Provide the [X, Y] coordinate of the cell's center where the given text is located.  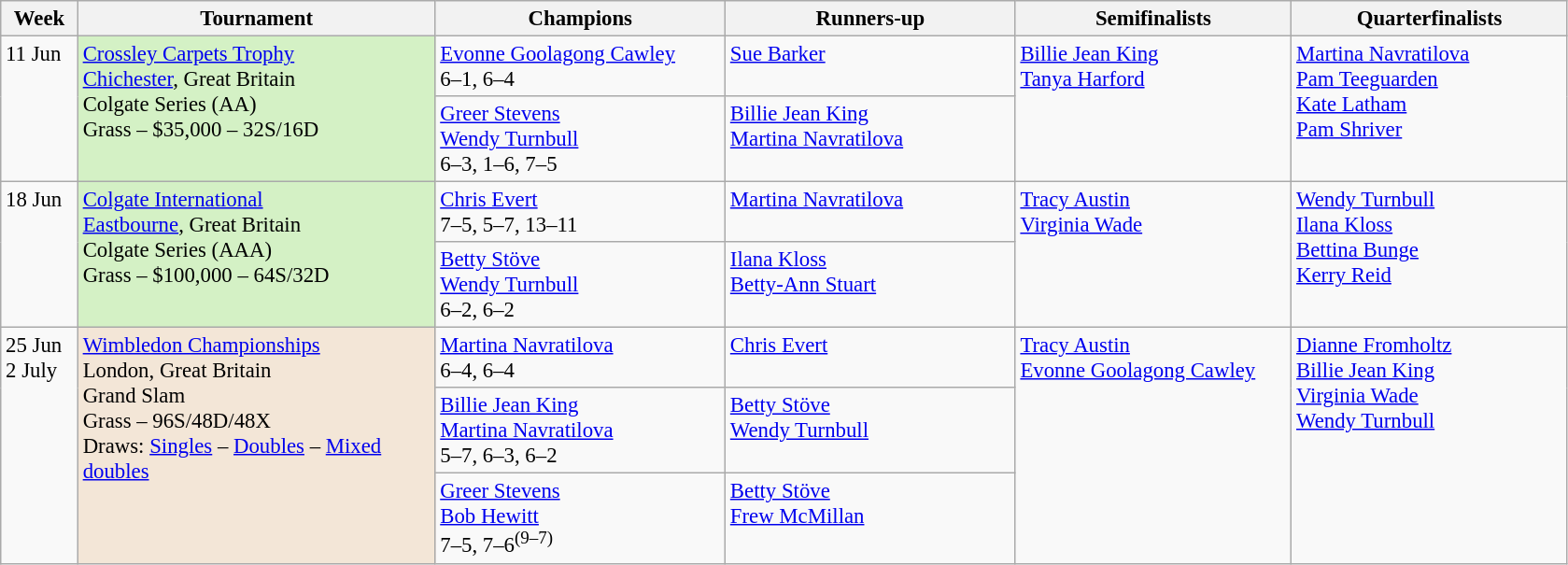
Sue Barker [870, 67]
Champions [581, 19]
18 Jun [39, 255]
Dianne Fromholtz Billie Jean King Virginia Wade Wendy Turnbull [1430, 445]
Week [39, 19]
Chris Evert7–5, 5–7, 13–11 [581, 213]
Tracy Austin Evonne Goolagong Cawley [1153, 445]
Tracy Austin Virginia Wade [1153, 255]
Greer Stevens Wendy Turnbull6–3, 1–6, 7–5 [581, 139]
Quarterfinalists [1430, 19]
Betty Stöve Wendy Turnbull 6–2, 6–2 [581, 285]
Ilana Kloss Betty-Ann Stuart [870, 285]
25 Jun2 July [39, 445]
Martina Navratilova [870, 213]
Evonne Goolagong Cawley6–1, 6–4 [581, 67]
Wendy Turnbull Ilana Kloss Bettina Bunge Kerry Reid [1430, 255]
11 Jun [39, 109]
Semifinalists [1153, 19]
Runners-up [870, 19]
Martina Navratilova Pam Teeguarden Kate Latham Pam Shriver [1430, 109]
Betty Stöve Wendy Turnbull [870, 431]
Betty Stöve Frew McMillan [870, 518]
Billie Jean King Martina Navratilova [870, 139]
Martina Navratilova6–4, 6–4 [581, 359]
Chris Evert [870, 359]
Billie Jean King Martina Navratilova 5–7, 6–3, 6–2 [581, 431]
Crossley Carpets Trophy Chichester, Great BritainColgate Series (AA)Grass – $35,000 – 32S/16D [256, 109]
Colgate International Eastbourne, Great BritainColgate Series (AAA)Grass – $100,000 – 64S/32D [256, 255]
Tournament [256, 19]
Wimbledon Championships London, Great BritainGrand SlamGrass – 96S/48D/48XDraws: Singles – Doubles – Mixed doubles [256, 445]
Greer Stevens Bob Hewitt 7–5, 7–6(9–7) [581, 518]
Billie Jean King Tanya Harford [1153, 109]
